Output the [x, y] coordinate of the center of the cell containing the given text.  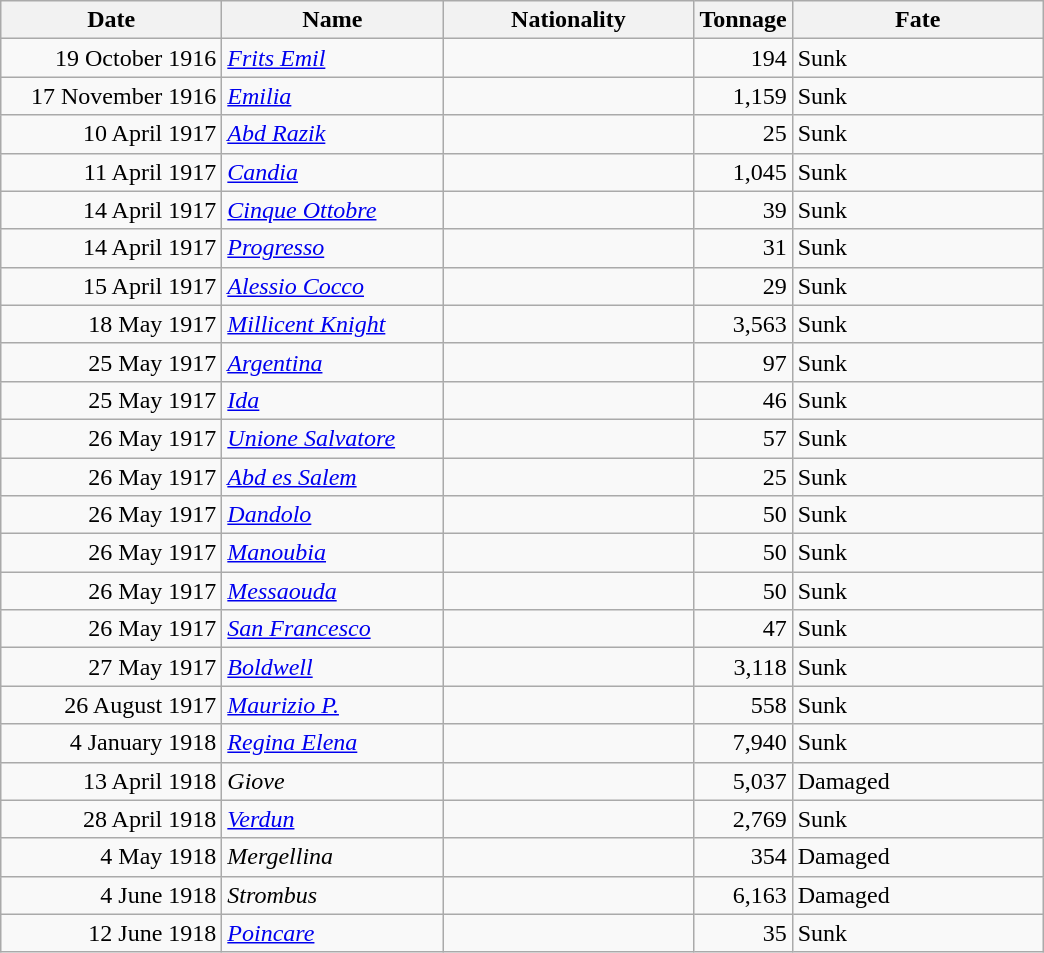
354 [743, 857]
Dandolo [332, 515]
12 June 1918 [112, 933]
Candia [332, 172]
11 April 1917 [112, 172]
Alessio Cocco [332, 286]
Messaouda [332, 591]
47 [743, 629]
San Francesco [332, 629]
Cinque Ottobre [332, 210]
57 [743, 438]
Abd es Salem [332, 477]
28 April 1918 [112, 819]
4 June 1918 [112, 895]
26 August 1917 [112, 705]
Name [332, 20]
10 April 1917 [112, 134]
Nationality [568, 20]
4 May 1918 [112, 857]
Emilia [332, 96]
Strombus [332, 895]
4 January 1918 [112, 743]
Progresso [332, 248]
39 [743, 210]
2,769 [743, 819]
558 [743, 705]
15 April 1917 [112, 286]
Ida [332, 400]
Date [112, 20]
13 April 1918 [112, 781]
194 [743, 58]
6,163 [743, 895]
Maurizio P. [332, 705]
31 [743, 248]
Mergellina [332, 857]
17 November 1916 [112, 96]
Abd Razik [332, 134]
97 [743, 362]
5,037 [743, 781]
1,159 [743, 96]
35 [743, 933]
3,118 [743, 667]
Frits Emil [332, 58]
Fate [918, 20]
Boldwell [332, 667]
46 [743, 400]
3,563 [743, 324]
Verdun [332, 819]
Giove [332, 781]
Unione Salvatore [332, 438]
1,045 [743, 172]
Regina Elena [332, 743]
29 [743, 286]
Poincare [332, 933]
Tonnage [743, 20]
27 May 1917 [112, 667]
Millicent Knight [332, 324]
19 October 1916 [112, 58]
18 May 1917 [112, 324]
Argentina [332, 362]
7,940 [743, 743]
Manoubia [332, 553]
